Find where the given text appears and provide that cell's center as [x, y] coordinate. 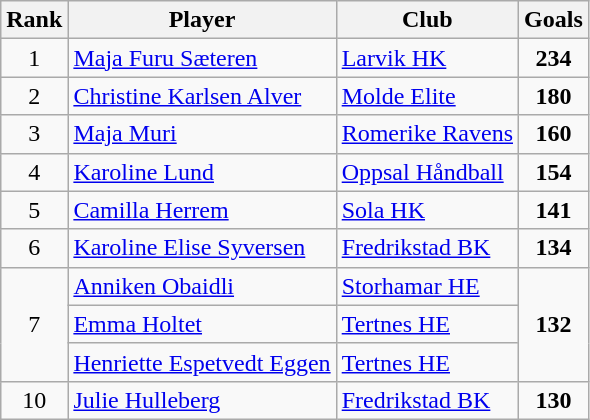
Goals [554, 20]
Storhamar HE [427, 286]
7 [34, 324]
Player [202, 20]
Club [427, 20]
10 [34, 400]
Anniken Obaidli [202, 286]
Karoline Elise Syversen [202, 248]
Emma Holtet [202, 324]
160 [554, 134]
180 [554, 96]
Oppsal Håndball [427, 172]
Maja Muri [202, 134]
3 [34, 134]
134 [554, 248]
141 [554, 210]
6 [34, 248]
154 [554, 172]
Rank [34, 20]
130 [554, 400]
Sola HK [427, 210]
Molde Elite [427, 96]
Romerike Ravens [427, 134]
1 [34, 58]
Karoline Lund [202, 172]
Henriette Espetvedt Eggen [202, 362]
132 [554, 324]
5 [34, 210]
Maja Furu Sæteren [202, 58]
Larvik HK [427, 58]
Julie Hulleberg [202, 400]
Camilla Herrem [202, 210]
4 [34, 172]
2 [34, 96]
Christine Karlsen Alver [202, 96]
234 [554, 58]
